Scan for the cell matching the given text and deliver its (x, y) coordinate at center. 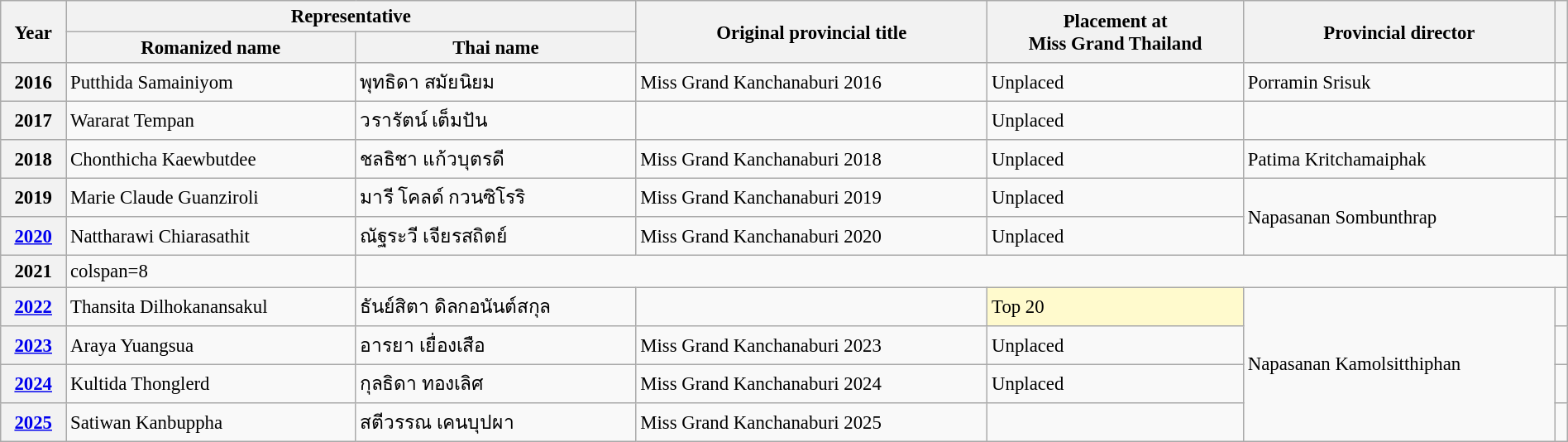
Satiwan Kanbuppha (211, 422)
Year (33, 31)
กุลธิดา ทองเลิศ (496, 384)
Porramin Srisuk (1399, 83)
ธันย์สิตา ดิลกอนันต์สกุล (496, 306)
พุทธิดา สมัยนิยม (496, 83)
อารยา เยื่องเสือ (496, 344)
Provincial director (1399, 31)
Original provincial title (812, 31)
2024 (33, 384)
Araya Yuangsua (211, 344)
Miss Grand Kanchanaburi 2025 (812, 422)
Napasanan Kamolsitthiphan (1399, 364)
มารี โคลด์ กวนซิโรริ (496, 199)
2020 (33, 237)
2022 (33, 306)
Top 20 (1116, 306)
วรารัตน์ เต็มปัน (496, 121)
Putthida Samainiyom (211, 83)
Placement atMiss Grand Thailand (1116, 31)
2016 (33, 83)
ชลธิชา แก้วบุตรดี (496, 159)
Nattharawi Chiarasathit (211, 237)
Kultida Thonglerd (211, 384)
Miss Grand Kanchanaburi 2019 (812, 199)
ณัฐระวี เจียรสถิตย์ (496, 237)
2019 (33, 199)
Representative (351, 17)
Miss Grand Kanchanaburi 2016 (812, 83)
colspan=8 (211, 271)
Thai name (496, 48)
Miss Grand Kanchanaburi 2024 (812, 384)
Romanized name (211, 48)
Wararat Tempan (211, 121)
Thansita Dilhokanansakul (211, 306)
สตีวรรณ เคนบุปผา (496, 422)
Miss Grand Kanchanaburi 2023 (812, 344)
Patima Kritchamaiphak (1399, 159)
2025 (33, 422)
Marie Claude Guanziroli (211, 199)
Miss Grand Kanchanaburi 2018 (812, 159)
2023 (33, 344)
Napasanan Sombunthrap (1399, 217)
Chonthicha Kaewbutdee (211, 159)
2021 (33, 271)
2018 (33, 159)
2017 (33, 121)
Miss Grand Kanchanaburi 2020 (812, 237)
